Identify which cell holds the provided text, then report its [x, y] central coordinate. 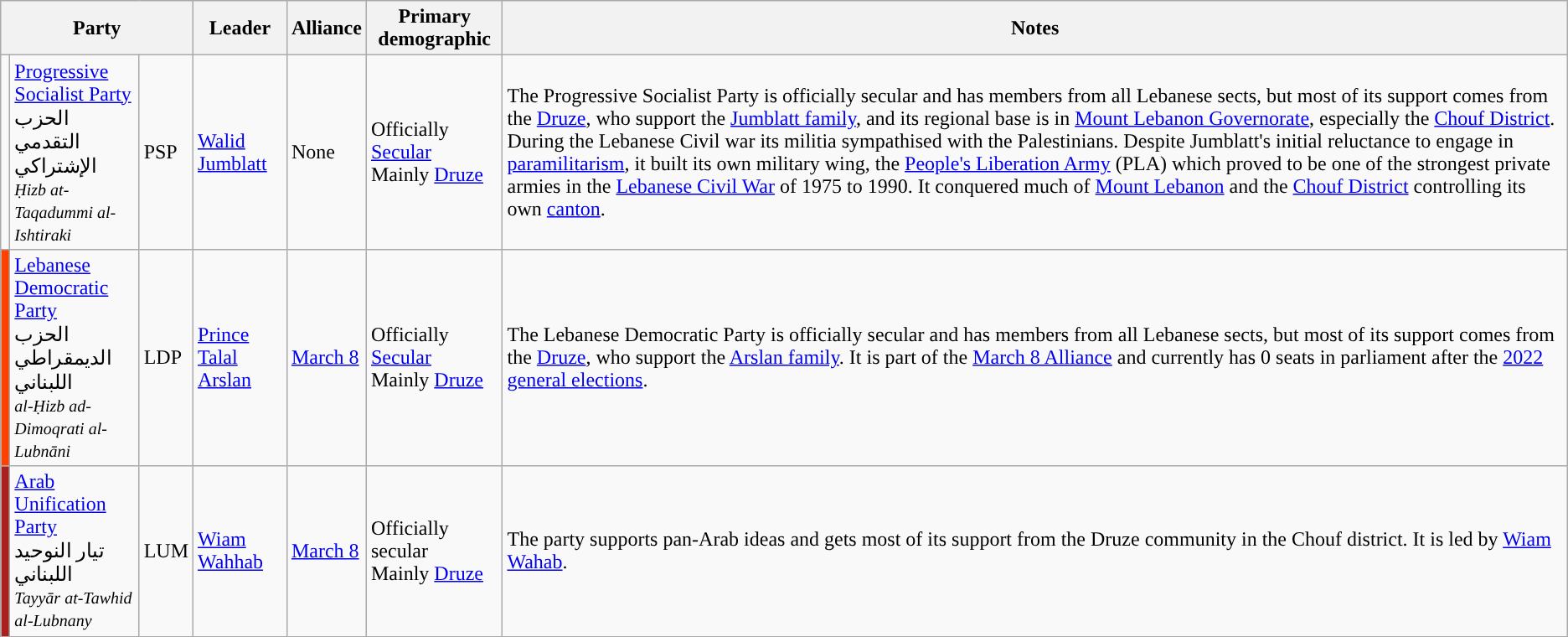
None [327, 153]
PSP [166, 153]
Primary demographic [434, 28]
LDP [166, 357]
Party [97, 28]
Officially secularMainly Druze [434, 552]
Leader [240, 28]
Alliance [327, 28]
Notes [1035, 28]
Prince Talal Arslan [240, 357]
The party supports pan-Arab ideas and gets most of its support from the Druze community in the Chouf district. It is led by Wiam Wahab. [1035, 552]
Lebanese Democratic Partyالحزب الديمقراطي اللبنانيal-Ḥizb ad-Dimoqrati al-Lubnāni [75, 357]
LUM [166, 552]
Wiam Wahhab [240, 552]
Arab Unification Partyتيار النوحيد اللبنانيTayyār at-Tawhid al-Lubnany [75, 552]
Progressive Socialist Partyالحزب التقدمي الإشتراكيḤizb at-Taqadummi al-Ishtiraki [75, 153]
Walid Jumblatt [240, 153]
